Provide the (X, Y) coordinate of the cell's center where the given text is located.  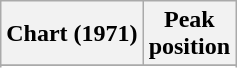
Peak position (189, 34)
Chart (1971) (72, 34)
